Detect which cell encompasses the target text, then output its (x, y) center coordinate. 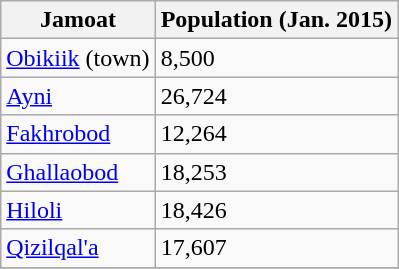
Population (Jan. 2015) (276, 20)
Fakhrobod (78, 134)
26,724 (276, 96)
17,607 (276, 248)
Obikiik (town) (78, 58)
Qizilqal'a (78, 248)
18,253 (276, 172)
Jamoat (78, 20)
Hiloli (78, 210)
Ghallaobod (78, 172)
8,500 (276, 58)
12,264 (276, 134)
Ayni (78, 96)
18,426 (276, 210)
